Search for the cell housing the specified text and yield its (X, Y) center coordinate. 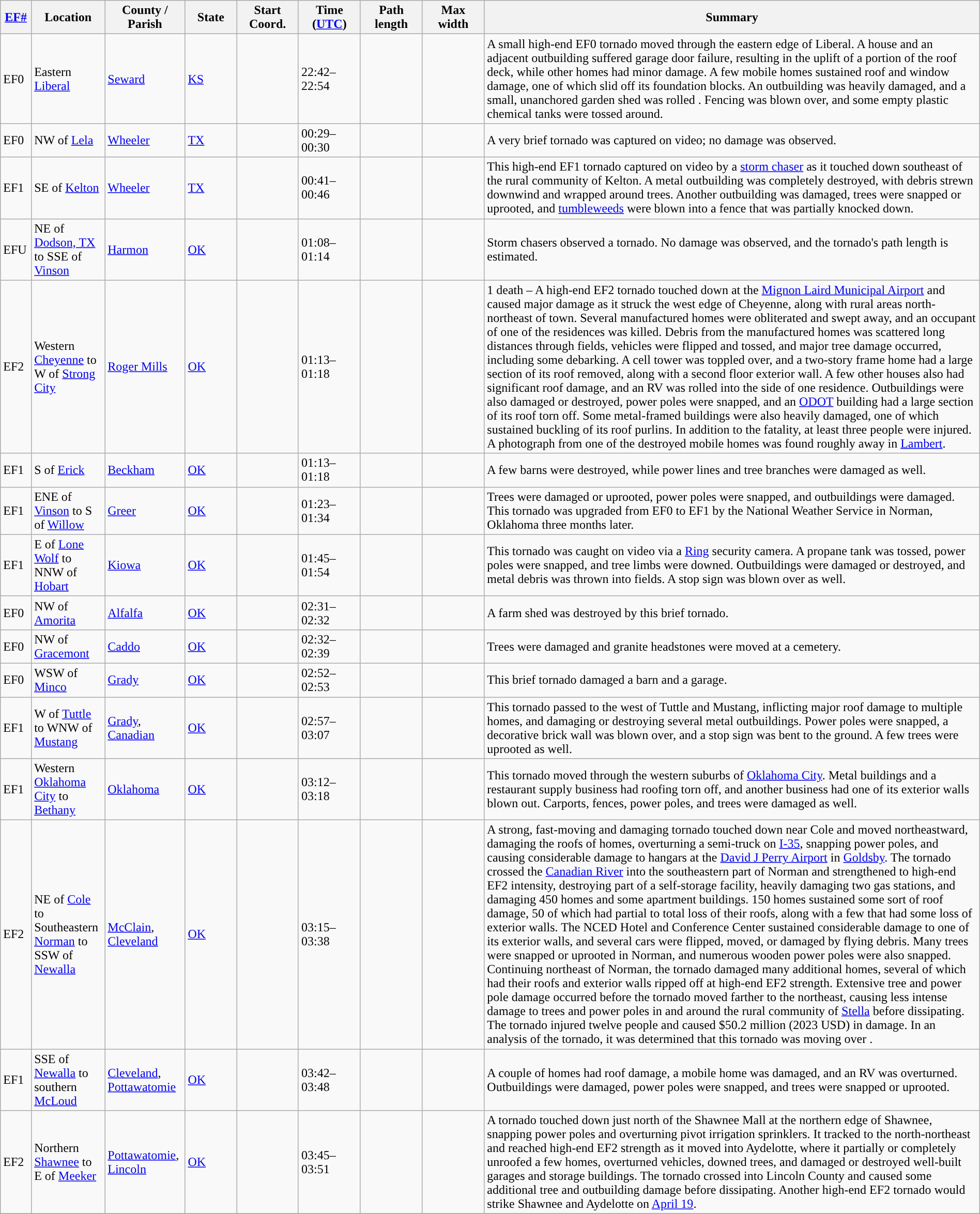
Grady (145, 680)
Northern Shawnee to E of Meeker (68, 1162)
Time (UTC) (329, 18)
Harmon (145, 249)
S of Erick (68, 470)
W of Tuttle to WNW of Mustang (68, 728)
02:32–02:39 (329, 646)
KS (211, 79)
EFU (16, 249)
Beckham (145, 470)
03:42–03:48 (329, 1080)
01:08–01:14 (329, 249)
NW of Lela (68, 141)
NW of Amorita (68, 613)
Cleveland, Pottawatomie (145, 1080)
A very brief tornado was captured on video; no damage was observed. (732, 141)
22:42–22:54 (329, 79)
NE of Cole to Southeastern Norman to SSW of Newalla (68, 934)
Path length (391, 18)
Pottawatomie, Lincoln (145, 1162)
Summary (732, 18)
McClain, Cleveland (145, 934)
01:23–01:34 (329, 511)
Start Coord. (268, 18)
Western Oklahoma City to Bethany (68, 790)
SE of Kelton (68, 188)
NW of Gracemont (68, 646)
A farm shed was destroyed by this brief tornado. (732, 613)
00:41–00:46 (329, 188)
EF# (16, 18)
Storm chasers observed a tornado. No damage was observed, and the tornado's path length is estimated. (732, 249)
03:45–03:51 (329, 1162)
ENE of Vinson to S of Willow (68, 511)
WSW of Minco (68, 680)
Kiowa (145, 565)
01:45–01:54 (329, 565)
03:15–03:38 (329, 934)
02:52–02:53 (329, 680)
SSE of Newalla to southern McLoud (68, 1080)
Alfalfa (145, 613)
Western Cheyenne to W of Strong City (68, 367)
Location (68, 18)
Trees were damaged and granite headstones were moved at a cemetery. (732, 646)
02:31–02:32 (329, 613)
03:12–03:18 (329, 790)
Eastern Liberal (68, 79)
Caddo (145, 646)
Seward (145, 79)
02:57–03:07 (329, 728)
Max width (453, 18)
NE of Dodson, TX to SSE of Vinson (68, 249)
State (211, 18)
County / Parish (145, 18)
E of Lone Wolf to NNW of Hobart (68, 565)
Grady, Canadian (145, 728)
Oklahoma (145, 790)
This brief tornado damaged a barn and a garage. (732, 680)
A few barns were destroyed, while power lines and tree branches were damaged as well. (732, 470)
Roger Mills (145, 367)
00:29–00:30 (329, 141)
Greer (145, 511)
